Search for the cell housing the specified text and yield its [x, y] center coordinate. 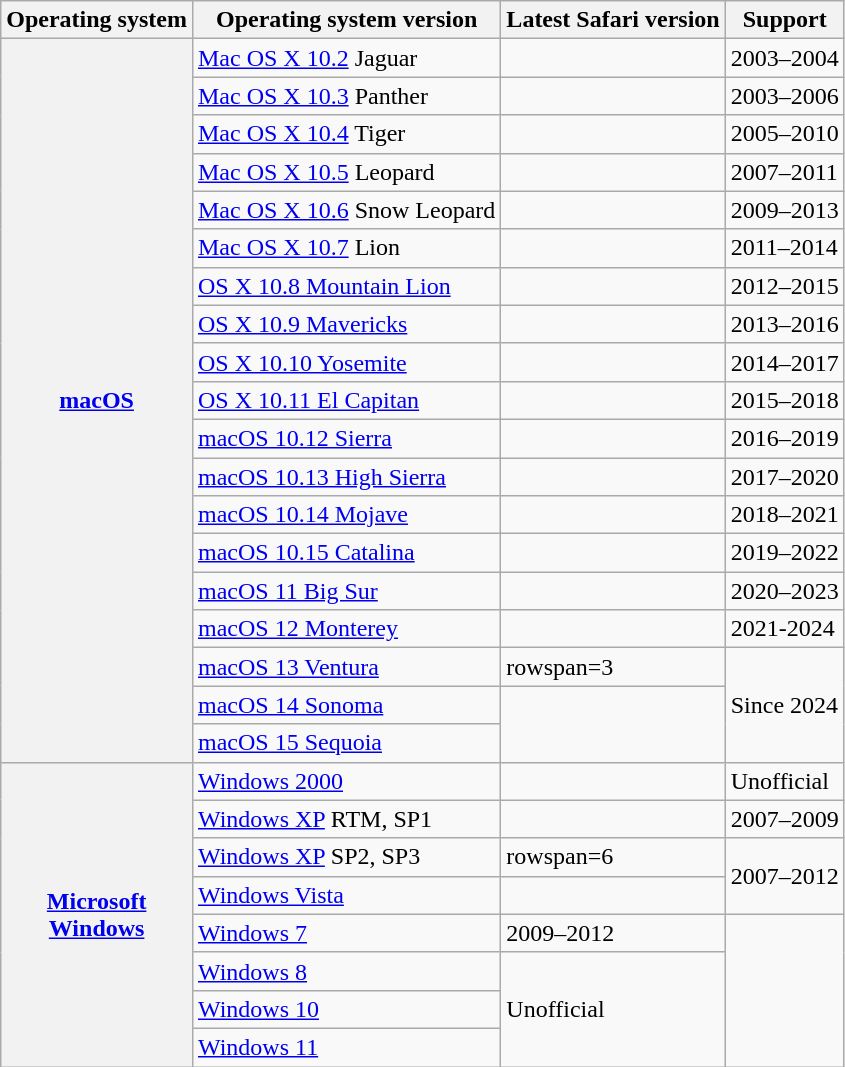
Windows 8 [346, 971]
macOS 10.12 Sierra [346, 438]
MicrosoftWindows [97, 914]
Mac OS X 10.2 Jaguar [346, 58]
2005–2010 [784, 134]
2016–2019 [784, 438]
rowspan=6 [613, 857]
2003–2004 [784, 58]
2017–2020 [784, 477]
Since 2024 [784, 705]
macOS 14 Sonoma [346, 705]
2019–2022 [784, 553]
OS X 10.8 Mountain Lion [346, 286]
Mac OS X 10.7 Lion [346, 248]
2020–2023 [784, 591]
2013–2016 [784, 324]
2003–2006 [784, 96]
Mac OS X 10.3 Panther [346, 96]
2021-2024 [784, 629]
Windows 2000 [346, 781]
OS X 10.10 Yosemite [346, 362]
Windows 10 [346, 1009]
Operating system version [346, 20]
Windows XP RTM, SP1 [346, 819]
Mac OS X 10.6 Snow Leopard [346, 210]
2012–2015 [784, 286]
macOS 10.14 Mojave [346, 515]
Windows 7 [346, 933]
OS X 10.11 El Capitan [346, 400]
2009–2013 [784, 210]
Support [784, 20]
macOS 10.13 High Sierra [346, 477]
Latest Safari version [613, 20]
2015–2018 [784, 400]
rowspan=3 [613, 667]
Windows XP SP2, SP3 [346, 857]
macOS 11 Big Sur [346, 591]
macOS 15 Sequoia [346, 743]
2007–2011 [784, 172]
2009–2012 [613, 933]
Mac OS X 10.5 Leopard [346, 172]
2007–2012 [784, 876]
Windows Vista [346, 895]
macOS 10.15 Catalina [346, 553]
2011–2014 [784, 248]
macOS 12 Monterey [346, 629]
macOS [97, 400]
2018–2021 [784, 515]
OS X 10.9 Mavericks [346, 324]
Windows 11 [346, 1047]
2007–2009 [784, 819]
Mac OS X 10.4 Tiger [346, 134]
2014–2017 [784, 362]
Operating system [97, 20]
macOS 13 Ventura [346, 667]
